For the text-containing cell, return its midpoint in (x, y) coordinate format. 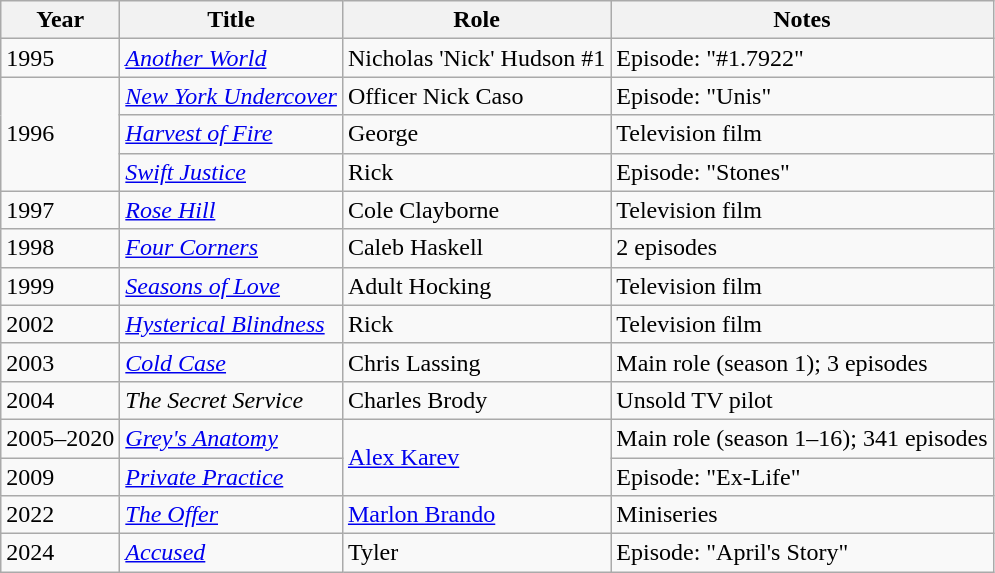
2005–2020 (60, 438)
2024 (60, 553)
1998 (60, 248)
Title (232, 20)
Episode: "Unis" (802, 96)
Main role (season 1–16); 341 episodes (802, 438)
Private Practice (232, 477)
1997 (60, 210)
Miniseries (802, 515)
Episode: "April's Story" (802, 553)
2009 (60, 477)
Four Corners (232, 248)
Episode: "Ex-Life" (802, 477)
Charles Brody (476, 400)
Role (476, 20)
Main role (season 1); 3 episodes (802, 362)
Alex Karev (476, 457)
2002 (60, 324)
Notes (802, 20)
2004 (60, 400)
Swift Justice (232, 172)
2003 (60, 362)
Caleb Haskell (476, 248)
Grey's Anatomy (232, 438)
Tyler (476, 553)
2 episodes (802, 248)
Accused (232, 553)
Year (60, 20)
Hysterical Blindness (232, 324)
Nicholas 'Nick' Hudson #1 (476, 58)
Marlon Brando (476, 515)
1999 (60, 286)
The Offer (232, 515)
Adult Hocking (476, 286)
1996 (60, 134)
The Secret Service (232, 400)
Episode: "#1.7922" (802, 58)
Another World (232, 58)
Rose Hill (232, 210)
Episode: "Stones" (802, 172)
Unsold TV pilot (802, 400)
Chris Lassing (476, 362)
Officer Nick Caso (476, 96)
New York Undercover (232, 96)
2022 (60, 515)
Cold Case (232, 362)
Cole Clayborne (476, 210)
George (476, 134)
Seasons of Love (232, 286)
1995 (60, 58)
Harvest of Fire (232, 134)
